Output the [X, Y] coordinate of the center of the cell containing the given text.  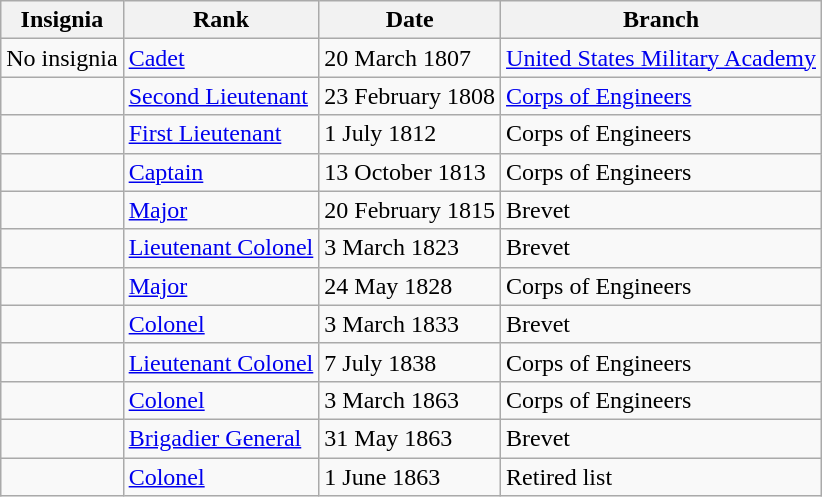
1 July 1812 [410, 134]
First Lieutenant [221, 134]
Date [410, 20]
3 March 1863 [410, 400]
3 March 1833 [410, 324]
3 March 1823 [410, 248]
Retired list [662, 477]
13 October 1813 [410, 172]
Insignia [62, 20]
Rank [221, 20]
Cadet [221, 58]
Branch [662, 20]
Captain [221, 172]
1 June 1863 [410, 477]
23 February 1808 [410, 96]
Second Lieutenant [221, 96]
31 May 1863 [410, 438]
20 February 1815 [410, 210]
No insignia [62, 58]
United States Military Academy [662, 58]
20 March 1807 [410, 58]
7 July 1838 [410, 362]
Brigadier General [221, 438]
24 May 1828 [410, 286]
